Find where the given text appears and provide that cell's center as [x, y] coordinate. 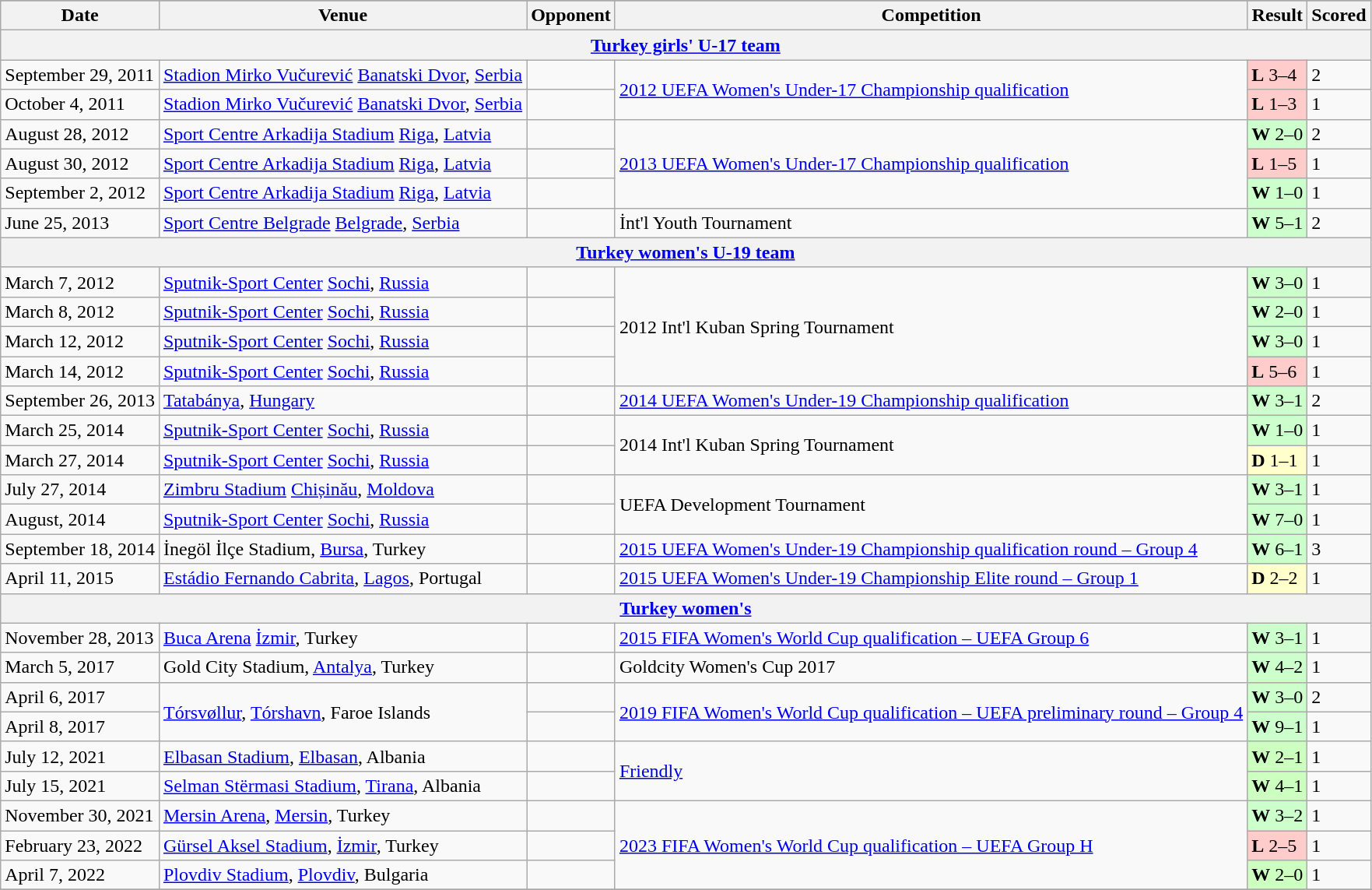
Tórsvøllur, Tórshavn, Faroe Islands [342, 712]
Competition [931, 16]
W 9–1 [1278, 726]
D 2–2 [1278, 579]
Goldcity Women's Cup 2017 [931, 667]
Tatabánya, Hungary [342, 401]
Scored [1339, 16]
Zimbru Stadium Chișinău, Moldova [342, 490]
2019 FIFA Women's World Cup qualification – UEFA preliminary round – Group 4 [931, 712]
Turkey women's [686, 608]
Mersin Arena, Mersin, Turkey [342, 815]
W 6–1 [1278, 549]
2013 UEFA Women's Under-17 Championship qualification [931, 164]
November 28, 2013 [80, 638]
August, 2014 [80, 519]
July 12, 2021 [80, 756]
2014 UEFA Women's Under-19 Championship qualification [931, 401]
March 8, 2012 [80, 311]
June 25, 2013 [80, 223]
July 27, 2014 [80, 490]
September 2, 2012 [80, 193]
2015 FIFA Women's World Cup qualification – UEFA Group 6 [931, 638]
March 14, 2012 [80, 371]
Friendly [931, 771]
August 30, 2012 [80, 164]
L 1–3 [1278, 104]
Venue [342, 16]
L 3–4 [1278, 75]
February 23, 2022 [80, 845]
L 5–6 [1278, 371]
Sport Centre Belgrade Belgrade, Serbia [342, 223]
3 [1339, 549]
Turkey women's U-19 team [686, 252]
November 30, 2021 [80, 815]
2012 UEFA Women's Under-17 Championship qualification [931, 90]
2015 UEFA Women's Under-19 Championship Elite round – Group 1 [931, 579]
W 4–1 [1278, 786]
Gürsel Aksel Stadium, İzmir, Turkey [342, 845]
Opponent [571, 16]
September 29, 2011 [80, 75]
W 7–0 [1278, 519]
October 4, 2011 [80, 104]
2023 FIFA Women's World Cup qualification – UEFA Group H [931, 845]
İnt'l Youth Tournament [931, 223]
W 4–2 [1278, 667]
Gold City Stadium, Antalya, Turkey [342, 667]
July 15, 2021 [80, 786]
March 27, 2014 [80, 460]
Buca Arena İzmir, Turkey [342, 638]
Result [1278, 16]
D 1–1 [1278, 460]
2012 Int'l Kuban Spring Tournament [931, 326]
April 6, 2017 [80, 697]
L 1–5 [1278, 164]
Selman Stërmasi Stadium, Tirana, Albania [342, 786]
L 2–5 [1278, 845]
April 11, 2015 [80, 579]
W 2–1 [1278, 756]
İnegöl İlçe Stadium, Bursa, Turkey [342, 549]
Estádio Fernando Cabrita, Lagos, Portugal [342, 579]
April 8, 2017 [80, 726]
March 25, 2014 [80, 431]
Turkey girls' U-17 team [686, 45]
March 7, 2012 [80, 282]
W 3–2 [1278, 815]
April 7, 2022 [80, 875]
March 5, 2017 [80, 667]
March 12, 2012 [80, 341]
September 18, 2014 [80, 549]
2014 Int'l Kuban Spring Tournament [931, 445]
UEFA Development Tournament [931, 505]
2015 UEFA Women's Under-19 Championship qualification round – Group 4 [931, 549]
Date [80, 16]
Plovdiv Stadium, Plovdiv, Bulgaria [342, 875]
Elbasan Stadium, Elbasan, Albania [342, 756]
August 28, 2012 [80, 134]
September 26, 2013 [80, 401]
W 5–1 [1278, 223]
